Return [X, Y] of the center of cell containing provided text 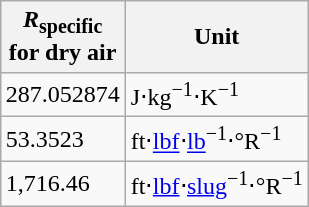
287.052874 [62, 94]
Rspecificfor dry air [62, 36]
ft⋅lbf⋅slug−1⋅°R−1 [216, 184]
ft⋅lbf⋅lb−1⋅°R−1 [216, 140]
J⋅kg−1⋅K−1 [216, 94]
53.3523 [62, 140]
1,716.46 [62, 184]
Unit [216, 36]
